Find where the given text appears and provide that cell's center as [X, Y] coordinate. 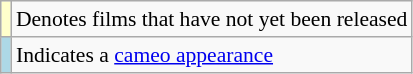
Denotes films that have not yet been released [212, 19]
Indicates a cameo appearance [212, 55]
